Capture the cell that displays the provided text and extract its (x, y) central coordinate. 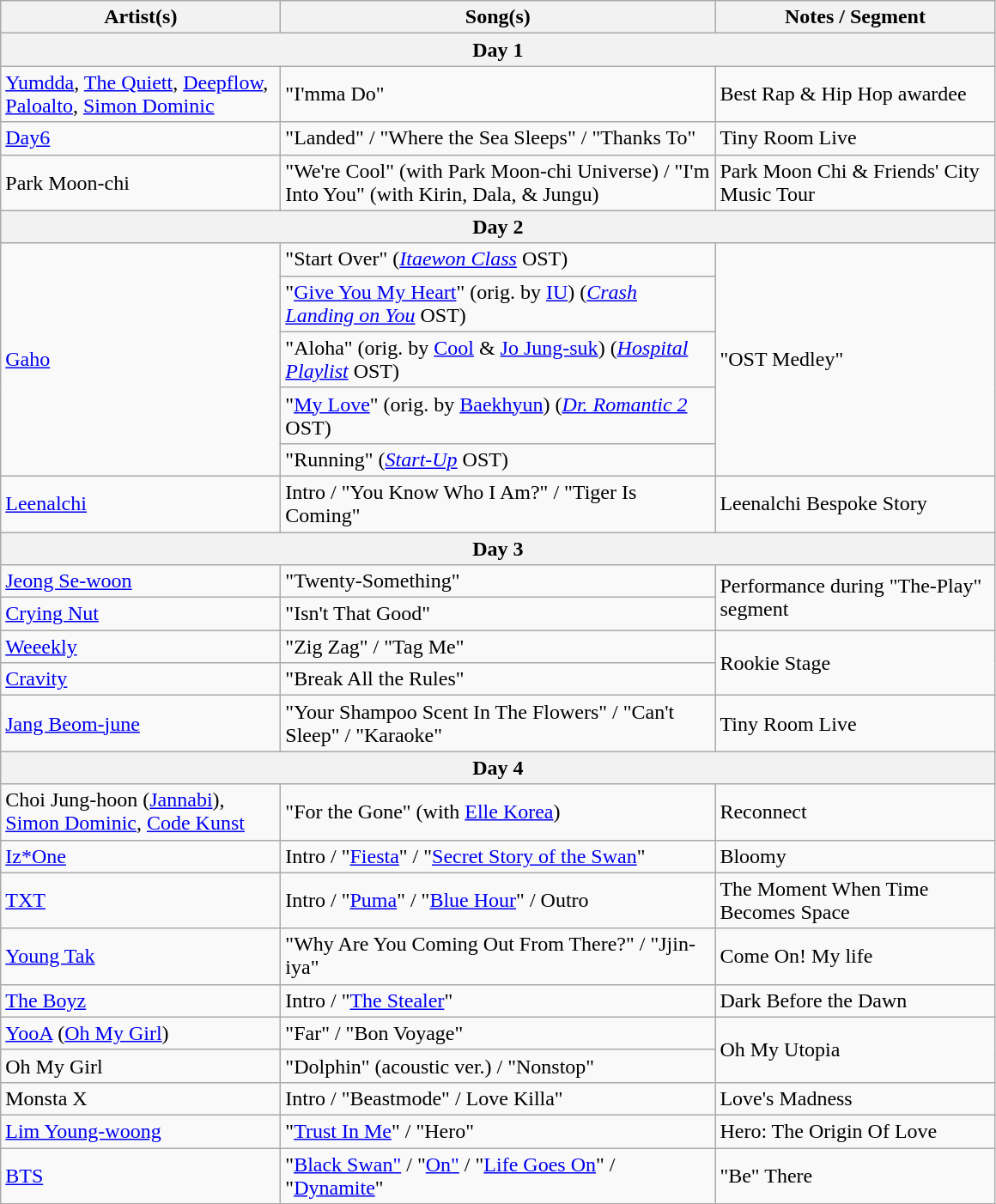
Jang Beom-june (141, 723)
Day 2 (498, 227)
YooA (Oh My Girl) (141, 1033)
"Dolphin" (acoustic ver.) / "Nonstop" (498, 1066)
"Give You My Heart" (orig. by IU) (Crash Landing on You OST) (498, 304)
Yumdda, The Quiett, Deepflow, Paloalto, Simon Dominic (141, 94)
"Break All the Rules" (498, 679)
Intro / "You Know Who I Am?" / "Tiger Is Coming" (498, 503)
Performance during "The-Play" segment (855, 598)
Lim Young-woong (141, 1131)
BTS (141, 1175)
Oh My Utopia (855, 1049)
Bloomy (855, 856)
Day 1 (498, 50)
Rookie Stage (855, 663)
"Isn't That Good" (498, 614)
Artist(s) (141, 17)
Day6 (141, 138)
"Landed" / "Where the Sea Sleeps" / "Thanks To" (498, 138)
The Moment When Time Becomes Space (855, 900)
"Black Swan" / "On" / "Life Goes On" / "Dynamite" (498, 1175)
Oh My Girl (141, 1066)
"We're Cool" (with Park Moon-chi Universe) / "I'm Into You" (with Kirin, Dala, & Jungu) (498, 182)
"Running" (Start-Up OST) (498, 459)
Intro / "Puma" / "Blue Hour" / Outro (498, 900)
Leenalchi Bespoke Story (855, 503)
Jeong Se-woon (141, 581)
"Zig Zag" / "Tag Me" (498, 647)
Hero: The Origin Of Love (855, 1131)
Notes / Segment (855, 17)
Dark Before the Dawn (855, 1000)
Best Rap & Hip Hop awardee (855, 94)
Song(s) (498, 17)
"Your Shampoo Scent In The Flowers" / "Can't Sleep" / "Karaoke" (498, 723)
Reconnect (855, 812)
"Far" / "Bon Voyage" (498, 1033)
Day 3 (498, 549)
"OST Medley" (855, 359)
Day 4 (498, 768)
Monsta X (141, 1098)
"For the Gone" (with Elle Korea) (498, 812)
"Be" There (855, 1175)
Come On! My life (855, 957)
Leenalchi (141, 503)
Crying Nut (141, 614)
Intro / "Fiesta" / "Secret Story of the Swan" (498, 856)
"Twenty-Something" (498, 581)
"My Love" (orig. by Baekhyun) (Dr. Romantic 2 OST) (498, 416)
Intro / "Beastmode" / Love Killa" (498, 1098)
The Boyz (141, 1000)
"I'mma Do" (498, 94)
Park Moon-chi (141, 182)
"Start Over" (Itaewon Class OST) (498, 259)
TXT (141, 900)
Cravity (141, 679)
Iz*One (141, 856)
Weeekly (141, 647)
Park Moon Chi & Friends' City Music Tour (855, 182)
Love's Madness (855, 1098)
Choi Jung-hoon (Jannabi), Simon Dominic, Code Kunst (141, 812)
Gaho (141, 359)
Young Tak (141, 957)
"Why Are You Coming Out From There?" / "Jjin-iya" (498, 957)
Intro / "The Stealer" (498, 1000)
"Trust In Me" / "Hero" (498, 1131)
"Aloha" (orig. by Cool & Jo Jung-suk) (Hospital Playlist OST) (498, 359)
